For the text-containing cell, return its midpoint in (x, y) coordinate format. 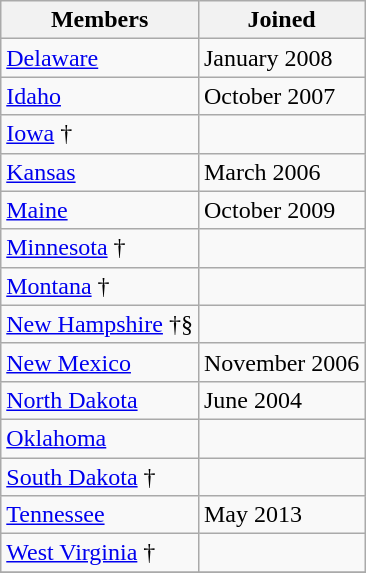
January 2008 (281, 58)
Tennessee (100, 515)
Kansas (100, 172)
March 2006 (281, 172)
Delaware (100, 58)
Minnesota † (100, 248)
Montana † (100, 286)
Maine (100, 210)
November 2006 (281, 362)
West Virginia † (100, 553)
Idaho (100, 96)
North Dakota (100, 400)
South Dakota † (100, 477)
October 2007 (281, 96)
New Hampshire †§ (100, 324)
Members (100, 20)
Joined (281, 20)
October 2009 (281, 210)
June 2004 (281, 400)
Oklahoma (100, 438)
May 2013 (281, 515)
Iowa † (100, 134)
New Mexico (100, 362)
